Pinpoint the cell where the given text exists, returning its (X, Y) midpoint coordinate. 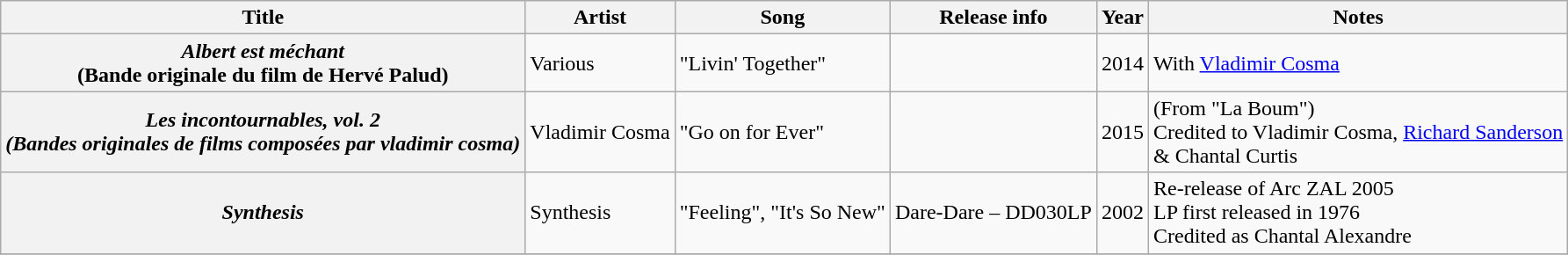
Artist (600, 18)
Vladimir Cosma (600, 132)
"Feeling", "It's So New" (782, 213)
Song (782, 18)
Re-release of Arc ZAL 2005LP first released in 1976Credited as Chantal Alexandre (1358, 213)
2002 (1123, 213)
2015 (1123, 132)
Dare-Dare – DD030LP (993, 213)
With Vladimir Cosma (1358, 63)
Year (1123, 18)
2014 (1123, 63)
Title (264, 18)
Release info (993, 18)
Les incontournables, vol. 2(Bandes originales de films composées par vladimir cosma) (264, 132)
(From "La Boum") Credited to Vladimir Cosma, Richard Sanderson & Chantal Curtis (1358, 132)
Albert est méchant(Bande originale du film de Hervé Palud) (264, 63)
Notes (1358, 18)
"Livin' Together" (782, 63)
"Go on for Ever" (782, 132)
Various (600, 63)
